Capture the cell that displays the provided text and extract its (x, y) central coordinate. 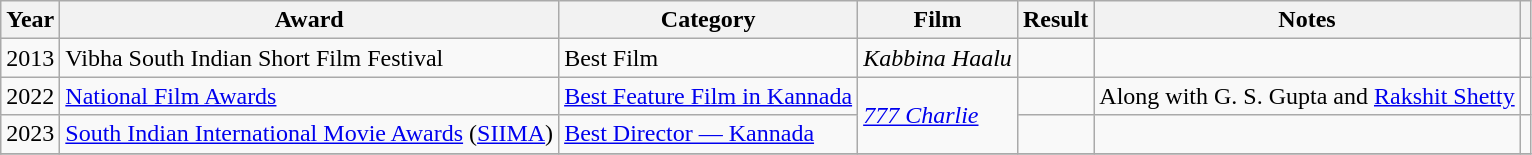
2023 (30, 134)
Best Feature Film in Kannada (708, 96)
2022 (30, 96)
Best Director — Kannada (708, 134)
Best Film (708, 58)
Award (310, 20)
Result (1055, 20)
Notes (1307, 20)
Along with G. S. Gupta and Rakshit Shetty (1307, 96)
2013 (30, 58)
Year (30, 20)
Vibha South Indian Short Film Festival (310, 58)
Kabbina Haalu (938, 58)
Category (708, 20)
South Indian International Movie Awards (SIIMA) (310, 134)
National Film Awards (310, 96)
777 Charlie (938, 115)
Film (938, 20)
